For the text-containing cell, return its midpoint in (x, y) coordinate format. 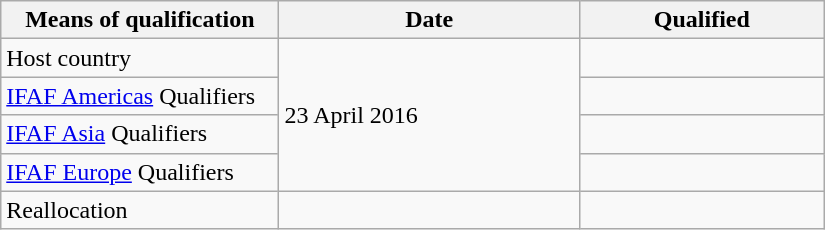
Means of qualification (140, 20)
IFAF Europe Qualifiers (140, 172)
Host country (140, 58)
IFAF Asia Qualifiers (140, 134)
Qualified (702, 20)
IFAF Americas Qualifiers (140, 96)
Reallocation (140, 210)
Date (429, 20)
23 April 2016 (429, 115)
